Output the [x, y] coordinate of the center of the cell containing the given text.  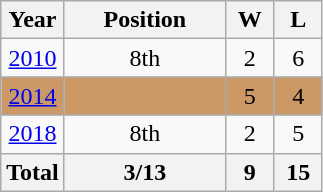
15 [298, 172]
L [298, 20]
2018 [33, 134]
Total [33, 172]
4 [298, 96]
9 [250, 172]
Position [144, 20]
6 [298, 58]
2010 [33, 58]
Year [33, 20]
W [250, 20]
2014 [33, 96]
3/13 [144, 172]
